Output the [X, Y] coordinate of the center of the cell containing the given text.  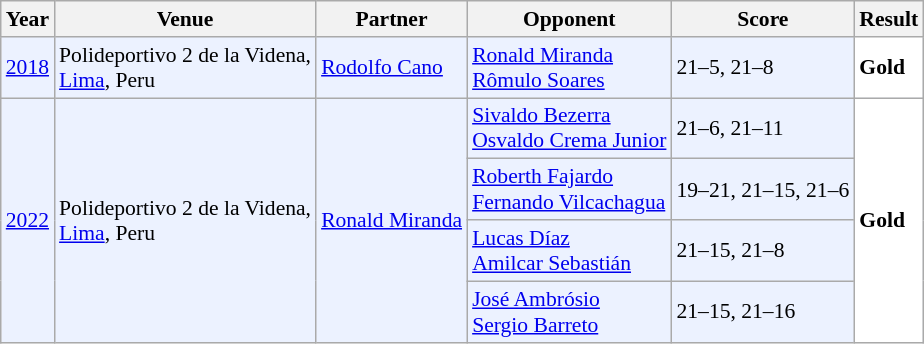
2018 [28, 68]
21–5, 21–8 [762, 68]
Partner [392, 19]
Opponent [569, 19]
21–15, 21–16 [762, 312]
19–21, 21–15, 21–6 [762, 190]
José Ambrósio Sergio Barreto [569, 312]
Venue [185, 19]
Roberth Fajardo Fernando Vilcachagua [569, 190]
Ronald Miranda Rômulo Soares [569, 68]
Sivaldo Bezerra Osvaldo Crema Junior [569, 128]
2022 [28, 220]
21–15, 21–8 [762, 250]
Year [28, 19]
Lucas Díaz Amilcar Sebastián [569, 250]
Score [762, 19]
21–6, 21–11 [762, 128]
Ronald Miranda [392, 220]
Rodolfo Cano [392, 68]
Result [888, 19]
